Capture the cell that displays the provided text and extract its (x, y) central coordinate. 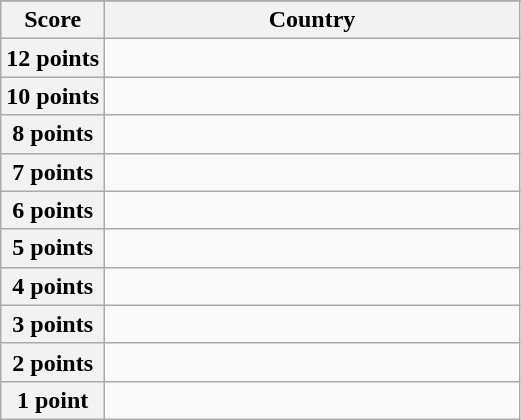
8 points (53, 134)
12 points (53, 58)
5 points (53, 248)
7 points (53, 172)
3 points (53, 324)
1 point (53, 400)
10 points (53, 96)
4 points (53, 286)
Score (53, 20)
Country (312, 20)
2 points (53, 362)
6 points (53, 210)
